Detect which cell encompasses the target text, then output its (X, Y) center coordinate. 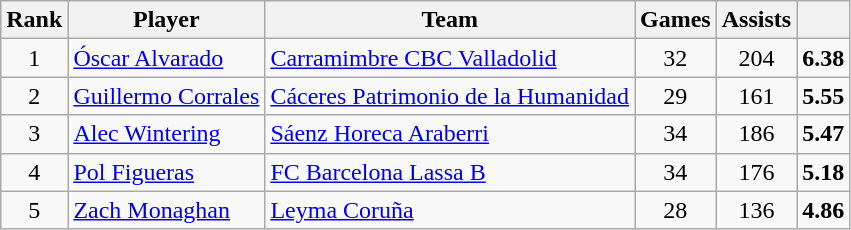
5.55 (824, 96)
Rank (34, 20)
2 (34, 96)
Óscar Alvarado (166, 58)
Cáceres Patrimonio de la Humanidad (450, 96)
Assists (756, 20)
32 (675, 58)
1 (34, 58)
6.38 (824, 58)
Games (675, 20)
4.86 (824, 210)
3 (34, 134)
186 (756, 134)
5.18 (824, 172)
204 (756, 58)
Pol Figueras (166, 172)
28 (675, 210)
Team (450, 20)
Alec Wintering (166, 134)
Carramimbre CBC Valladolid (450, 58)
Zach Monaghan (166, 210)
29 (675, 96)
Sáenz Horeca Araberri (450, 134)
FC Barcelona Lassa B (450, 172)
5.47 (824, 134)
Leyma Coruña (450, 210)
Guillermo Corrales (166, 96)
5 (34, 210)
136 (756, 210)
Player (166, 20)
4 (34, 172)
161 (756, 96)
176 (756, 172)
